Extract the [x, y] coordinate from the center of the cell holding the provided text.  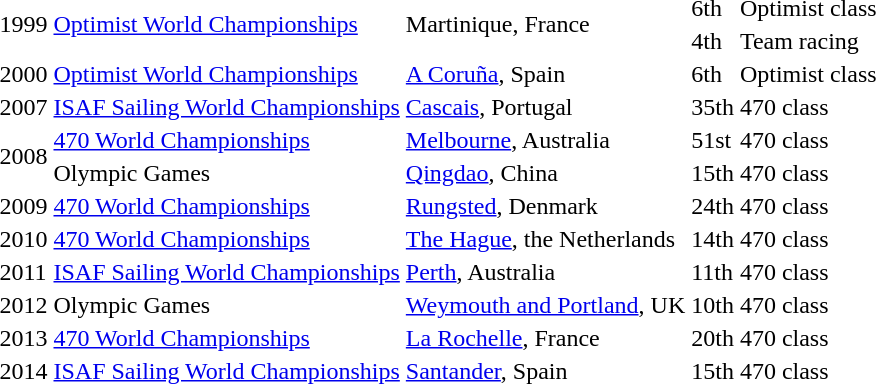
35th [713, 107]
A Coruña, Spain [545, 74]
14th [713, 239]
Qingdao, China [545, 173]
6th [713, 74]
The Hague, the Netherlands [545, 239]
24th [713, 206]
Perth, Australia [545, 272]
51st [713, 140]
4th [713, 41]
Weymouth and Portland, UK [545, 305]
Cascais, Portugal [545, 107]
Optimist World Championships [226, 74]
Rungsted, Denmark [545, 206]
15th [713, 173]
20th [713, 338]
11th [713, 272]
Melbourne, Australia [545, 140]
La Rochelle, France [545, 338]
10th [713, 305]
